Capture the cell that displays the provided text and extract its [x, y] central coordinate. 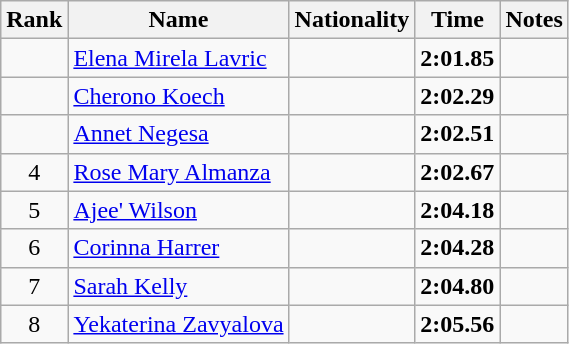
6 [34, 248]
2:02.51 [458, 134]
Rose Mary Almanza [178, 172]
Yekaterina Zavyalova [178, 324]
2:04.80 [458, 286]
5 [34, 210]
2:04.18 [458, 210]
2:02.29 [458, 96]
2:05.56 [458, 324]
Sarah Kelly [178, 286]
2:01.85 [458, 58]
Nationality [352, 20]
Ajee' Wilson [178, 210]
7 [34, 286]
2:02.67 [458, 172]
4 [34, 172]
8 [34, 324]
Rank [34, 20]
Time [458, 20]
2:04.28 [458, 248]
Annet Negesa [178, 134]
Cherono Koech [178, 96]
Name [178, 20]
Notes [534, 20]
Elena Mirela Lavric [178, 58]
Corinna Harrer [178, 248]
